Determine the (x, y) coordinate at the center of the cell enclosing the given text.  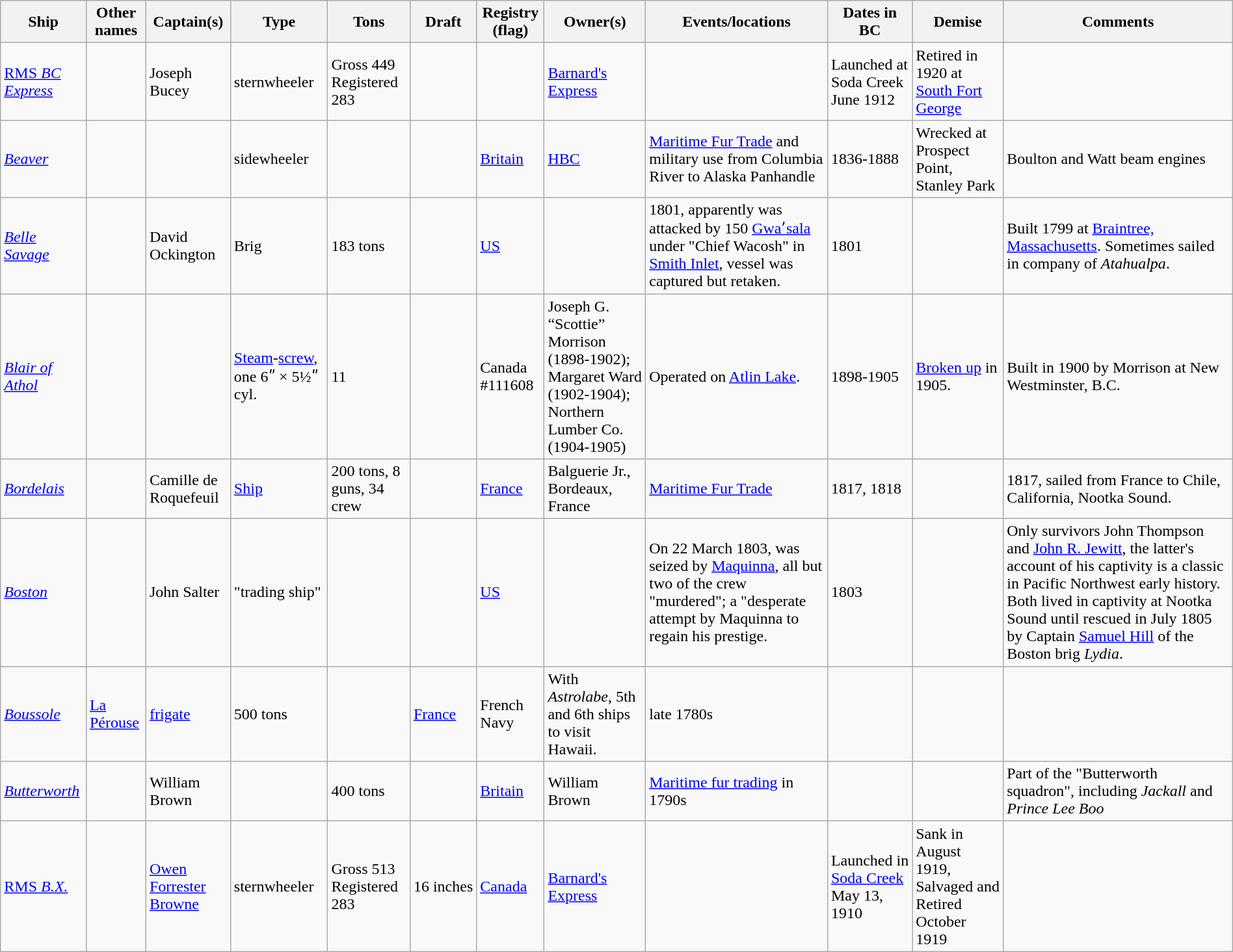
sidewheeler (279, 159)
Events/locations (737, 22)
Boussole (44, 714)
Canada #111608 (510, 377)
Wrecked at Prospect Point, Stanley Park (958, 159)
Joseph Bucey (188, 82)
Steam-screw, one 6ʺ × 5½ʺ cyl. (279, 377)
HBC (595, 159)
Bordelais (44, 489)
"trading ship" (279, 593)
1898-1905 (869, 377)
Gross 513 Registered 283 (369, 886)
Maritime Fur Trade (737, 489)
Belle Savage (44, 246)
Canada (510, 886)
frigate (188, 714)
La Pérouse (116, 714)
1801 (869, 246)
David Ockington (188, 246)
Owner(s) (595, 22)
With Astrolabe, 5th and 6th ships to visit Hawaii. (595, 714)
11 (369, 377)
400 tons (369, 791)
500 tons (279, 714)
Captain(s) (188, 22)
Other names (116, 22)
Maritime Fur Trade and military use from Columbia River to Alaska Panhandle (737, 159)
Butterworth (44, 791)
Boulton and Watt beam engines (1119, 159)
On 22 March 1803, was seized by Maquinna, all but two of the crew "murdered"; a "desperate attempt by Maquinna to regain his prestige. (737, 593)
Part of the "Butterworth squadron", including Jackall and Prince Lee Boo (1119, 791)
French Navy (510, 714)
Comments (1119, 22)
late 1780s (737, 714)
Beaver (44, 159)
1817, 1818 (869, 489)
Maritime fur trading in 1790s (737, 791)
Broken up in 1905. (958, 377)
Type (279, 22)
Blair of Athol (44, 377)
Joseph G. “Scottie” Morrison (1898-1902);Margaret Ward (1902-1904); Northern Lumber Co. (1904-1905) (595, 377)
Operated on Atlin Lake. (737, 377)
Built 1799 at Braintree, Massachusetts. Sometimes sailed in company of Atahualpa. (1119, 246)
RMS B.X. (44, 886)
Registry (flag) (510, 22)
John Salter (188, 593)
Camille de Roquefeuil (188, 489)
Built in 1900 by Morrison at New Westminster, B.C. (1119, 377)
Dates in BC (869, 22)
Balguerie Jr., Bordeaux, France (595, 489)
Gross 449 Registered 283 (369, 82)
1803 (869, 593)
RMS BC Express (44, 82)
183 tons (369, 246)
Launched in Soda Creek May 13, 1910 (869, 886)
1836-1888 (869, 159)
200 tons, 8 guns, 34 crew (369, 489)
Boston (44, 593)
Retired in 1920 at South Fort George (958, 82)
Demise (958, 22)
1801, apparently was attacked by 150 Gwaʼsala under "Chief Wacosh" in Smith Inlet, vessel was captured but retaken. (737, 246)
Brig (279, 246)
Tons (369, 22)
Draft (443, 22)
Sank in August 1919, Salvaged and Retired October 1919 (958, 886)
1817, sailed from France to Chile, California, Nootka Sound. (1119, 489)
Owen Forrester Browne (188, 886)
Launched at Soda Creek June 1912 (869, 82)
16 inches (443, 886)
